Scan for the cell matching the given text and deliver its (x, y) coordinate at center. 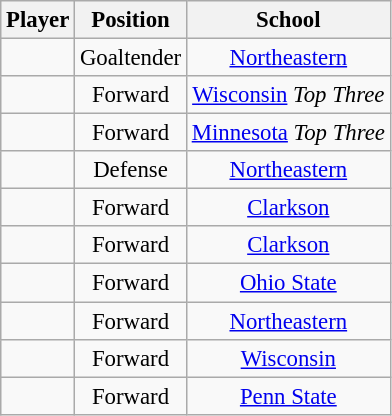
Minnesota Top Three (288, 133)
Ohio State (288, 283)
Wisconsin (288, 358)
School (288, 20)
Player (38, 20)
Goaltender (131, 58)
Penn State (288, 396)
Wisconsin Top Three (288, 95)
Defense (131, 170)
Position (131, 20)
